Search for the cell housing the specified text and yield its (X, Y) center coordinate. 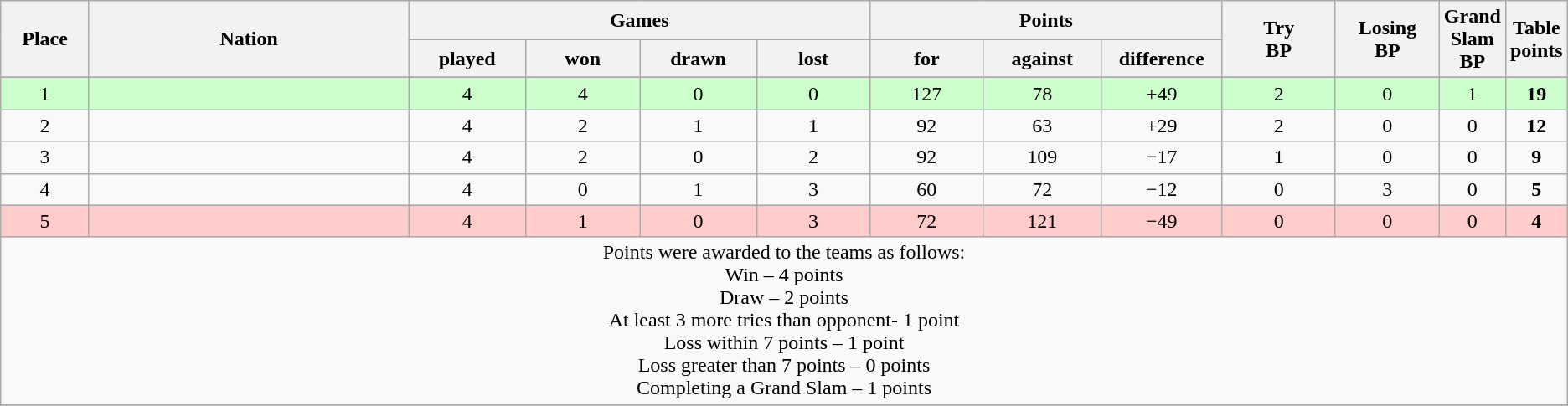
19 (1536, 94)
+29 (1161, 126)
78 (1042, 94)
−49 (1161, 221)
Place (45, 39)
played (467, 59)
Points (1046, 20)
won (583, 59)
against (1042, 59)
LosingBP (1387, 39)
+49 (1161, 94)
Grand SlamBP (1473, 39)
12 (1536, 126)
63 (1042, 126)
109 (1042, 157)
−17 (1161, 157)
121 (1042, 221)
Games (640, 20)
9 (1536, 157)
difference (1161, 59)
127 (926, 94)
−12 (1161, 189)
Tablepoints (1536, 39)
TryBP (1278, 39)
drawn (699, 59)
lost (812, 59)
60 (926, 189)
Nation (248, 39)
for (926, 59)
